Capture the cell that displays the provided text and extract its (x, y) central coordinate. 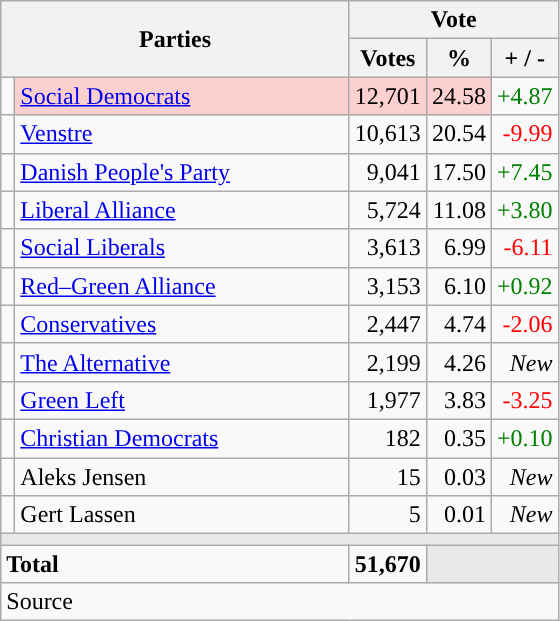
Source (280, 602)
3,613 (388, 248)
-2.06 (524, 324)
Venstre (182, 134)
-3.25 (524, 400)
% (458, 58)
0.01 (458, 515)
24.58 (458, 96)
6.99 (458, 248)
12,701 (388, 96)
Social Liberals (182, 248)
3.83 (458, 400)
Aleks Jensen (182, 477)
2,199 (388, 362)
1,977 (388, 400)
Total (176, 564)
4.74 (458, 324)
-6.11 (524, 248)
+4.87 (524, 96)
+3.80 (524, 210)
11.08 (458, 210)
15 (388, 477)
3,153 (388, 286)
-9.99 (524, 134)
Red–Green Alliance (182, 286)
0.03 (458, 477)
Liberal Alliance (182, 210)
6.10 (458, 286)
Christian Democrats (182, 438)
5 (388, 515)
10,613 (388, 134)
Danish People's Party (182, 172)
Conservatives (182, 324)
20.54 (458, 134)
+ / - (524, 58)
9,041 (388, 172)
0.35 (458, 438)
+0.92 (524, 286)
The Alternative (182, 362)
Gert Lassen (182, 515)
+7.45 (524, 172)
Parties (176, 39)
182 (388, 438)
2,447 (388, 324)
51,670 (388, 564)
Votes (388, 58)
5,724 (388, 210)
17.50 (458, 172)
Social Democrats (182, 96)
4.26 (458, 362)
+0.10 (524, 438)
Vote (454, 20)
Green Left (182, 400)
